Detect which cell encompasses the target text, then output its [X, Y] center coordinate. 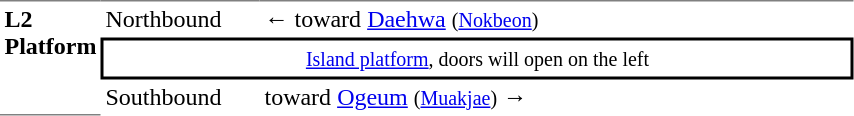
L2Platform [50, 58]
toward Ogeum (Muakjae) → [557, 98]
Northbound [180, 19]
Island platform, doors will open on the left [478, 59]
← toward Daehwa (Nokbeon) [557, 19]
Southbound [180, 98]
